Locate the cell with the specified text and output its (X, Y) center coordinate. 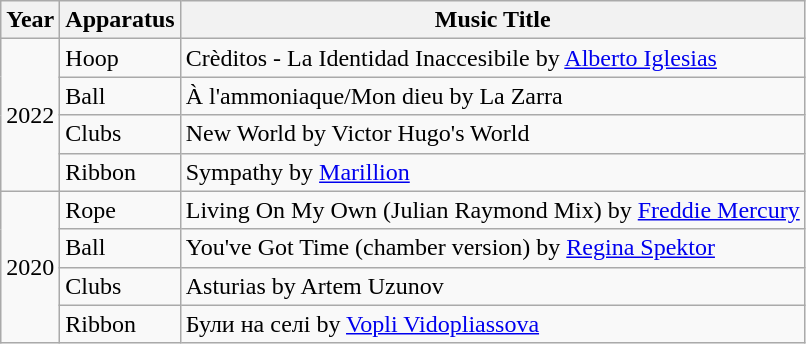
Були на селі by Vopli Vidopliassova (492, 324)
Music Title (492, 20)
Hoop (120, 58)
Crèditos - La Identidad Inaccesibile by Alberto Iglesias (492, 58)
Rope (120, 210)
À l'ammoniaque/Mon dieu by La Zarra (492, 96)
Living On My Own (Julian Raymond Mix) by Freddie Mercury (492, 210)
New World by Victor Hugo's World (492, 134)
Apparatus (120, 20)
You've Got Time (chamber version) by Regina Spektor (492, 248)
2022 (30, 115)
Year (30, 20)
2020 (30, 267)
Sympathy by Marillion (492, 172)
Asturias by Artem Uzunov (492, 286)
